Return [X, Y] of the center of cell containing provided text 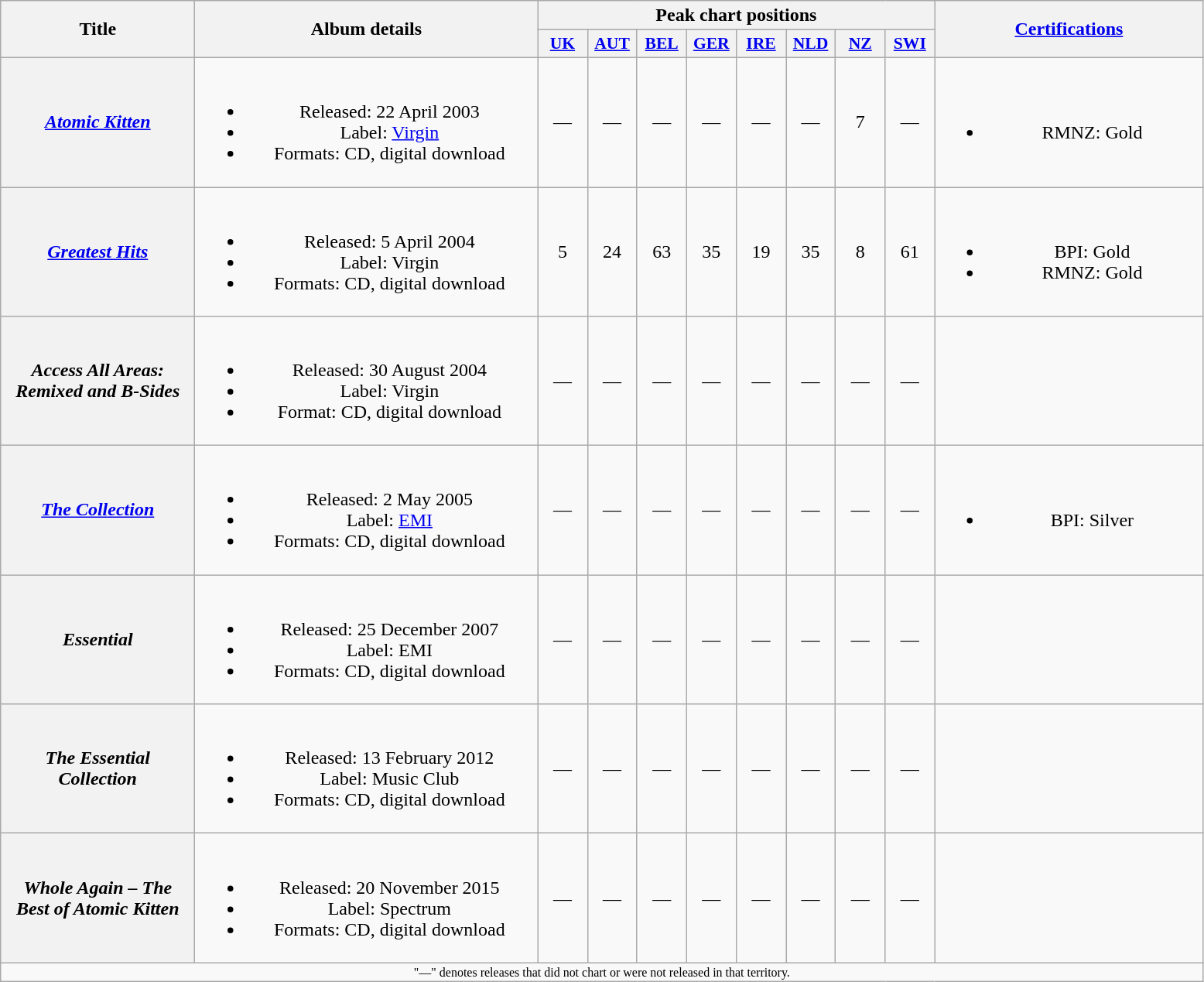
UK [563, 44]
NZ [860, 44]
61 [910, 252]
Certifications [1069, 29]
8 [860, 252]
Whole Again – The Best of Atomic Kitten [97, 898]
Album details [367, 29]
Greatest Hits [97, 252]
SWI [910, 44]
24 [612, 252]
AUT [612, 44]
5 [563, 252]
BEL [662, 44]
BPI: GoldRMNZ: Gold [1069, 252]
The Essential Collection [97, 769]
Released: 5 April 2004Label: VirginFormats: CD, digital download [367, 252]
IRE [761, 44]
63 [662, 252]
RMNZ: Gold [1069, 122]
Released: 30 August 2004Label: VirginFormat: CD, digital download [367, 381]
BPI: Silver [1069, 511]
7 [860, 122]
Released: 25 December 2007Label: EMIFormats: CD, digital download [367, 639]
Title [97, 29]
Atomic Kitten [97, 122]
Released: 22 April 2003Label: VirginFormats: CD, digital download [367, 122]
Released: 20 November 2015Label: SpectrumFormats: CD, digital download [367, 898]
Released: 13 February 2012Label: Music ClubFormats: CD, digital download [367, 769]
GER [711, 44]
"—" denotes releases that did not chart or were not released in that territory. [602, 972]
Essential [97, 639]
NLD [811, 44]
Released: 2 May 2005Label: EMIFormats: CD, digital download [367, 511]
Peak chart positions [737, 15]
The Collection [97, 511]
Access All Areas: Remixed and B-Sides [97, 381]
19 [761, 252]
